From the cell containing the given text, extract its center point as (x, y) coordinate. 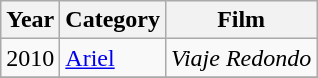
2010 (30, 58)
Film (242, 20)
Ariel (113, 58)
Year (30, 20)
Category (113, 20)
Viaje Redondo (242, 58)
